Return the [x, y] coordinate for the center point of the cell that contains the specified text.  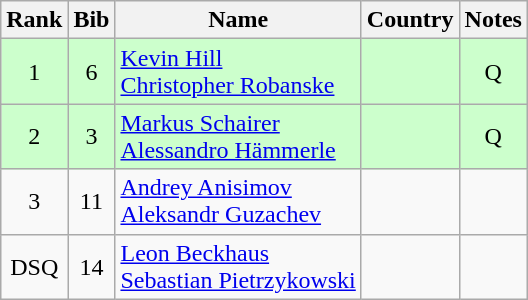
Name [238, 20]
Markus SchairerAlessandro Hämmerle [238, 136]
DSQ [34, 266]
6 [92, 72]
Bib [92, 20]
Andrey AnisimovAleksandr Guzachev [238, 202]
Leon BeckhausSebastian Pietrzykowski [238, 266]
1 [34, 72]
14 [92, 266]
Kevin HillChristopher Robanske [238, 72]
2 [34, 136]
Notes [493, 20]
11 [92, 202]
Rank [34, 20]
Country [410, 20]
